Detect which cell encompasses the target text, then output its (X, Y) center coordinate. 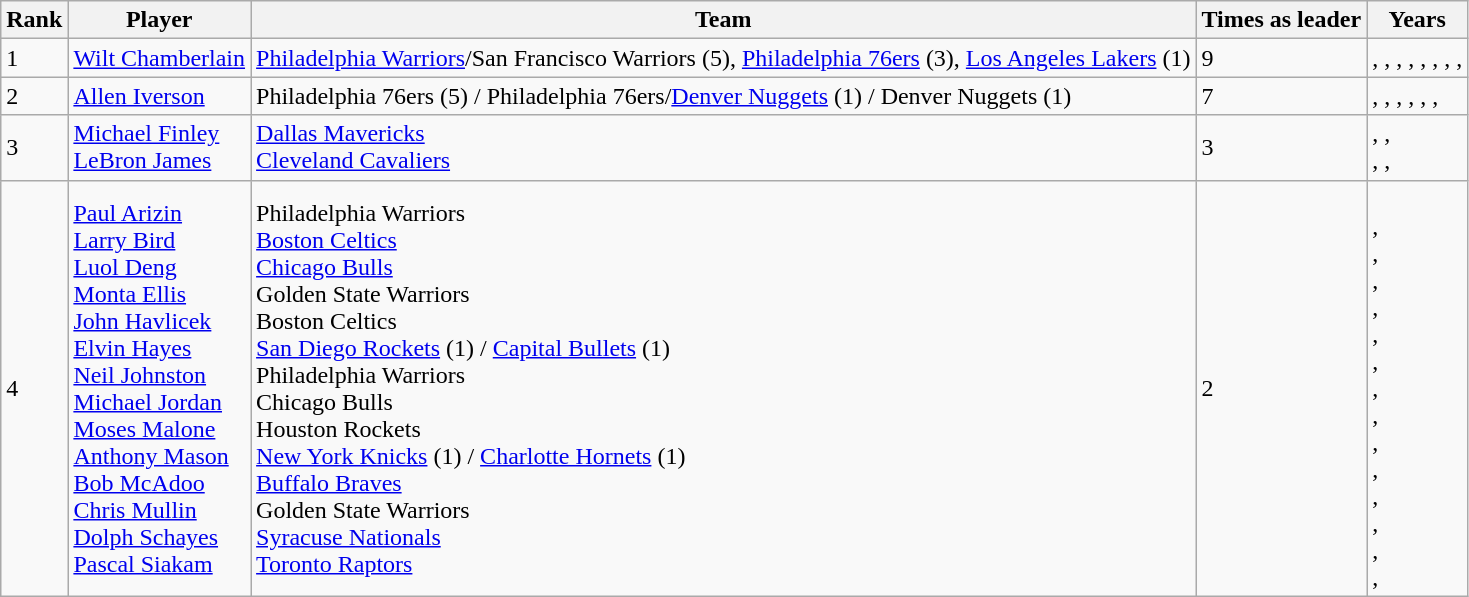
Times as leader (1282, 20)
Rank (34, 20)
1 (34, 58)
4 (34, 388)
Dallas MavericksCleveland Cavaliers (724, 148)
Michael FinleyLeBron James (160, 148)
Philadelphia 76ers (5) / Philadelphia 76ers/Denver Nuggets (1) / Denver Nuggets (1) (724, 96)
Allen Iverson (160, 96)
Years (1418, 20)
, , , , (1418, 148)
, , , , , , , , (1418, 58)
Team (724, 20)
, , , , , , , , , , , , , , (1418, 388)
, , , , , , (1418, 96)
Player (160, 20)
7 (1282, 96)
Philadelphia Warriors/San Francisco Warriors (5), Philadelphia 76ers (3), Los Angeles Lakers (1) (724, 58)
9 (1282, 58)
Wilt Chamberlain (160, 58)
